Provide the (X, Y) coordinate of the cell's center where the given text is located.  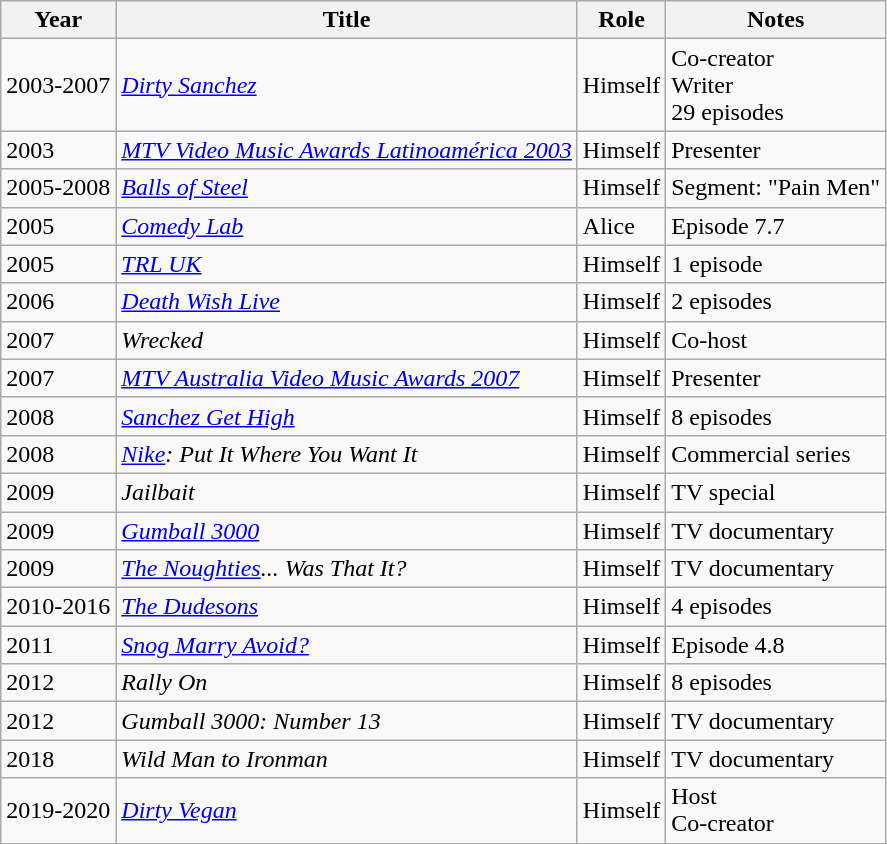
2010-2016 (58, 607)
Rally On (347, 683)
Snog Marry Avoid? (347, 645)
Jailbait (347, 492)
Nike: Put It Where You Want It (347, 454)
Wild Man to Ironman (347, 759)
Alice (621, 226)
TV special (776, 492)
Sanchez Get High (347, 416)
Co-host (776, 340)
TRL UK (347, 264)
MTV Video Music Awards Latinoamérica 2003 (347, 150)
Role (621, 20)
2018 (58, 759)
Dirty Sanchez (347, 85)
4 episodes (776, 607)
HostCo-creator (776, 810)
Wrecked (347, 340)
MTV Australia Video Music Awards 2007 (347, 378)
1 episode (776, 264)
Commercial series (776, 454)
Notes (776, 20)
2005-2008 (58, 188)
Year (58, 20)
Death Wish Live (347, 302)
Comedy Lab (347, 226)
2 episodes (776, 302)
Balls of Steel (347, 188)
Episode 7.7 (776, 226)
Episode 4.8 (776, 645)
Dirty Vegan (347, 810)
Segment: "Pain Men" (776, 188)
Co-creatorWriter29 episodes (776, 85)
Title (347, 20)
Gumball 3000: Number 13 (347, 721)
The Dudesons (347, 607)
The Noughties... Was That It? (347, 569)
2006 (58, 302)
2003-2007 (58, 85)
2003 (58, 150)
2019-2020 (58, 810)
Gumball 3000 (347, 531)
2011 (58, 645)
